Return [X, Y] of the center of cell containing provided text 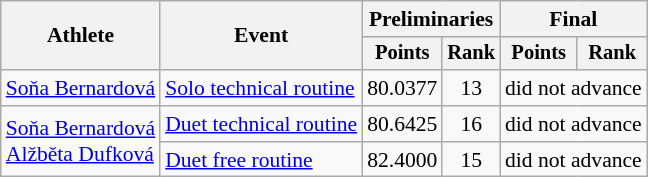
Soňa BernardováAlžběta Dufková [80, 142]
Preliminaries [431, 19]
Soňa Bernardová [80, 88]
Final [574, 19]
16 [471, 124]
Event [261, 36]
Athlete [80, 36]
80.6425 [402, 124]
80.0377 [402, 88]
13 [471, 88]
Solo technical routine [261, 88]
Duet technical routine [261, 124]
